Find where the given text appears and provide that cell's center as (x, y) coordinate. 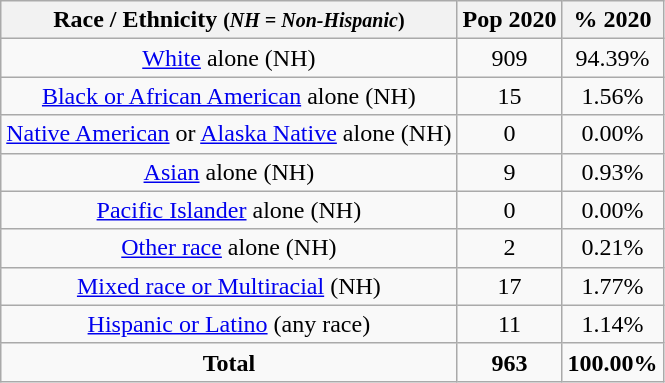
2 (510, 248)
1.56% (612, 96)
Race / Ethnicity (NH = Non-Hispanic) (229, 20)
963 (510, 362)
94.39% (612, 58)
Total (229, 362)
Asian alone (NH) (229, 172)
Hispanic or Latino (any race) (229, 324)
11 (510, 324)
1.77% (612, 286)
0.21% (612, 248)
9 (510, 172)
Other race alone (NH) (229, 248)
White alone (NH) (229, 58)
Mixed race or Multiracial (NH) (229, 286)
1.14% (612, 324)
Black or African American alone (NH) (229, 96)
15 (510, 96)
Native American or Alaska Native alone (NH) (229, 134)
% 2020 (612, 20)
Pop 2020 (510, 20)
Pacific Islander alone (NH) (229, 210)
909 (510, 58)
100.00% (612, 362)
0.93% (612, 172)
17 (510, 286)
